From the cell containing the given text, extract its center point as (X, Y) coordinate. 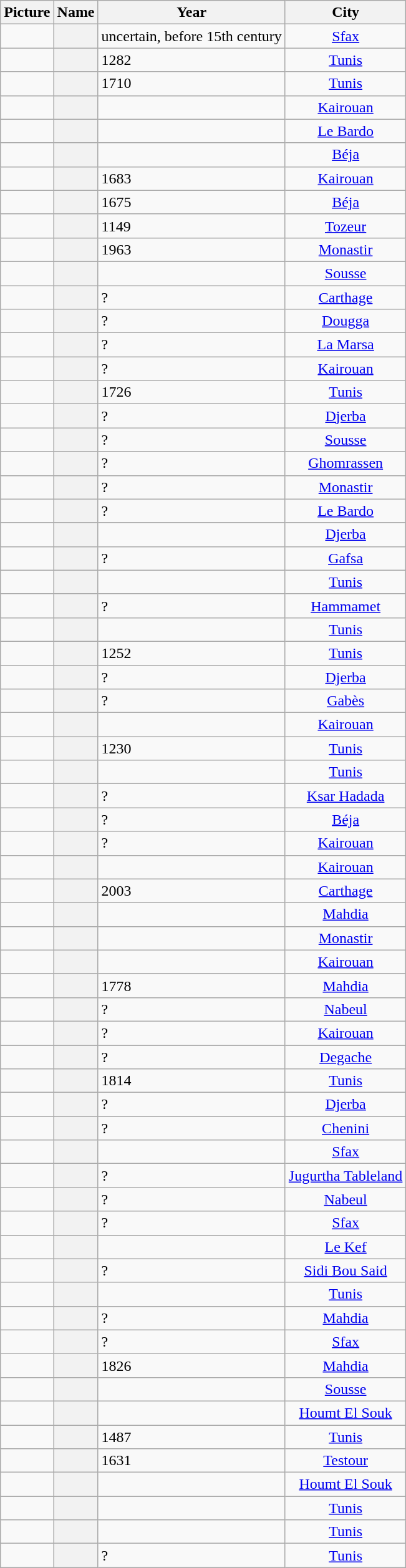
Chenini (346, 1128)
Jugurtha Tableland (346, 1176)
Name (76, 12)
Le Kef (346, 1247)
Dougga (346, 321)
1149 (191, 226)
1230 (191, 748)
Testour (346, 1461)
1631 (191, 1461)
Year (191, 12)
Gafsa (346, 558)
1252 (191, 653)
2003 (191, 891)
1710 (191, 84)
1778 (191, 985)
Hammamet (346, 606)
Ghomrassen (346, 463)
Picture (27, 12)
1282 (191, 60)
1963 (191, 249)
Ksar Hadada (346, 796)
1683 (191, 178)
1726 (191, 392)
1675 (191, 202)
Gabès (346, 701)
La Marsa (346, 345)
1814 (191, 1081)
Degache (346, 1057)
City (346, 12)
Sidi Bou Said (346, 1270)
Tozeur (346, 226)
1487 (191, 1436)
uncertain, before 15th century (191, 36)
1826 (191, 1365)
